Pinpoint the cell where the given text exists, returning its [x, y] midpoint coordinate. 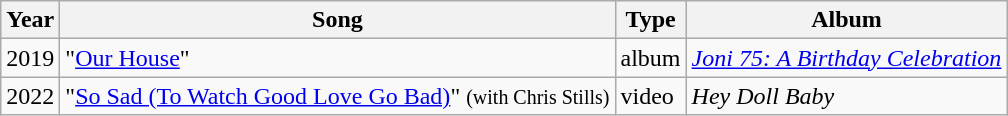
Hey Doll Baby [846, 96]
2022 [30, 96]
"Our House" [338, 58]
Song [338, 20]
Joni 75: A Birthday Celebration [846, 58]
"So Sad (To Watch Good Love Go Bad)" (with Chris Stills) [338, 96]
album [650, 58]
Type [650, 20]
Year [30, 20]
Album [846, 20]
2019 [30, 58]
video [650, 96]
